Identify which cell holds the provided text, then report its [X, Y] central coordinate. 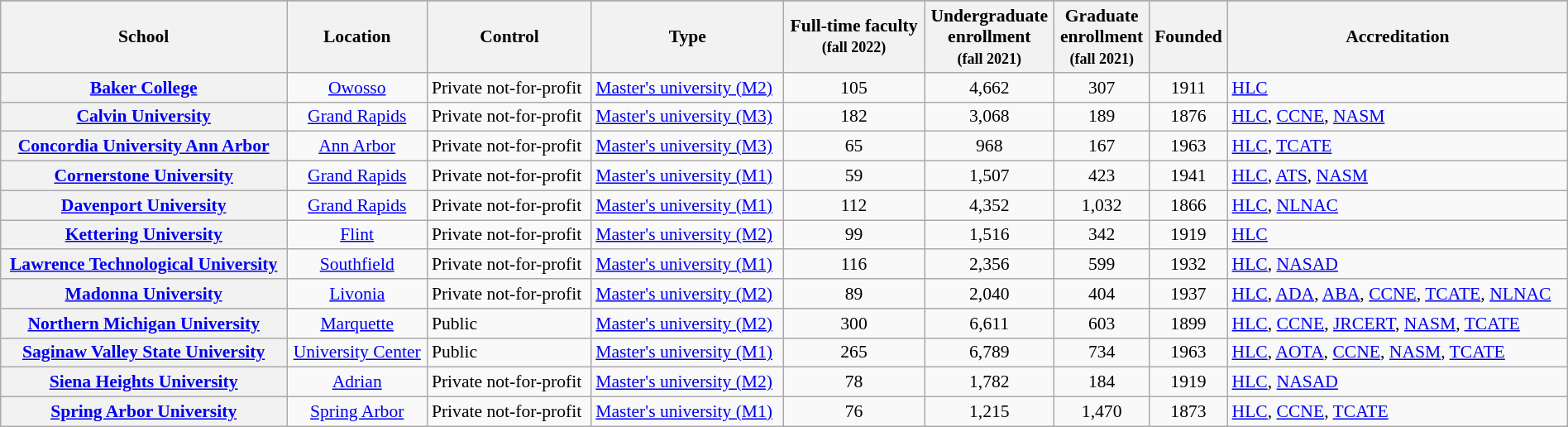
78 [853, 382]
342 [1102, 235]
Cornerstone University [144, 176]
599 [1102, 265]
Calvin University [144, 117]
167 [1102, 146]
307 [1102, 88]
Livonia [357, 294]
105 [853, 88]
116 [853, 265]
1937 [1188, 294]
HLC, CCNE, JRCERT, NASM, TCATE [1398, 324]
Northern Michigan University [144, 324]
Baker College [144, 88]
4,352 [989, 205]
Southfield [357, 265]
Full-time faculty(fall 2022) [853, 36]
1,470 [1102, 412]
4,662 [989, 88]
734 [1102, 353]
HLC, TCATE [1398, 146]
2,356 [989, 265]
Location [357, 36]
Madonna University [144, 294]
1,215 [989, 412]
Flint [357, 235]
Spring Arbor University [144, 412]
University Center [357, 353]
HLC, ATS, NASM [1398, 176]
1,782 [989, 382]
112 [853, 205]
6,611 [989, 324]
Concordia University Ann Arbor [144, 146]
HLC, NLNAC [1398, 205]
1899 [1188, 324]
School [144, 36]
1873 [1188, 412]
Siena Heights University [144, 382]
Undergraduateenrollment(fall 2021) [989, 36]
Graduateenrollment(fall 2021) [1102, 36]
Owosso [357, 88]
Founded [1188, 36]
Spring Arbor [357, 412]
65 [853, 146]
Ann Arbor [357, 146]
Adrian [357, 382]
89 [853, 294]
404 [1102, 294]
1,516 [989, 235]
1911 [1188, 88]
968 [989, 146]
Control [509, 36]
Accreditation [1398, 36]
1941 [1188, 176]
6,789 [989, 353]
HLC, ADA, ABA, CCNE, TCATE, NLNAC [1398, 294]
HLC, AOTA, CCNE, NASM, TCATE [1398, 353]
Lawrence Technological University [144, 265]
603 [1102, 324]
Davenport University [144, 205]
265 [853, 353]
2,040 [989, 294]
76 [853, 412]
184 [1102, 382]
1876 [1188, 117]
1,032 [1102, 205]
1866 [1188, 205]
1,507 [989, 176]
HLC, CCNE, NASM [1398, 117]
HLC, CCNE, TCATE [1398, 412]
99 [853, 235]
Kettering University [144, 235]
Marquette [357, 324]
59 [853, 176]
300 [853, 324]
423 [1102, 176]
1932 [1188, 265]
3,068 [989, 117]
Type [687, 36]
182 [853, 117]
189 [1102, 117]
Saginaw Valley State University [144, 353]
